Capture the cell that displays the provided text and extract its (x, y) central coordinate. 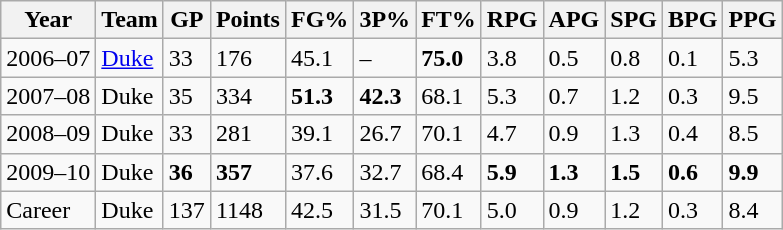
42.3 (385, 96)
137 (186, 210)
9.5 (752, 96)
BPG (693, 20)
36 (186, 172)
0.7 (574, 96)
39.1 (319, 134)
APG (574, 20)
5.0 (512, 210)
Year (48, 20)
68.1 (449, 96)
0.5 (574, 58)
0.4 (693, 134)
Points (248, 20)
75.0 (449, 58)
176 (248, 58)
GP (186, 20)
9.9 (752, 172)
2008–09 (48, 134)
PPG (752, 20)
37.6 (319, 172)
SPG (634, 20)
1.5 (634, 172)
281 (248, 134)
42.5 (319, 210)
FT% (449, 20)
2009–10 (48, 172)
26.7 (385, 134)
334 (248, 96)
8.5 (752, 134)
0.6 (693, 172)
Team (130, 20)
2007–08 (48, 96)
2006–07 (48, 58)
8.4 (752, 210)
35 (186, 96)
0.1 (693, 58)
31.5 (385, 210)
1148 (248, 210)
Career (48, 210)
5.9 (512, 172)
3.8 (512, 58)
RPG (512, 20)
68.4 (449, 172)
32.7 (385, 172)
357 (248, 172)
0.8 (634, 58)
51.3 (319, 96)
3P% (385, 20)
45.1 (319, 58)
FG% (319, 20)
– (385, 58)
4.7 (512, 134)
